From the cell containing the given text, extract its center point as [X, Y] coordinate. 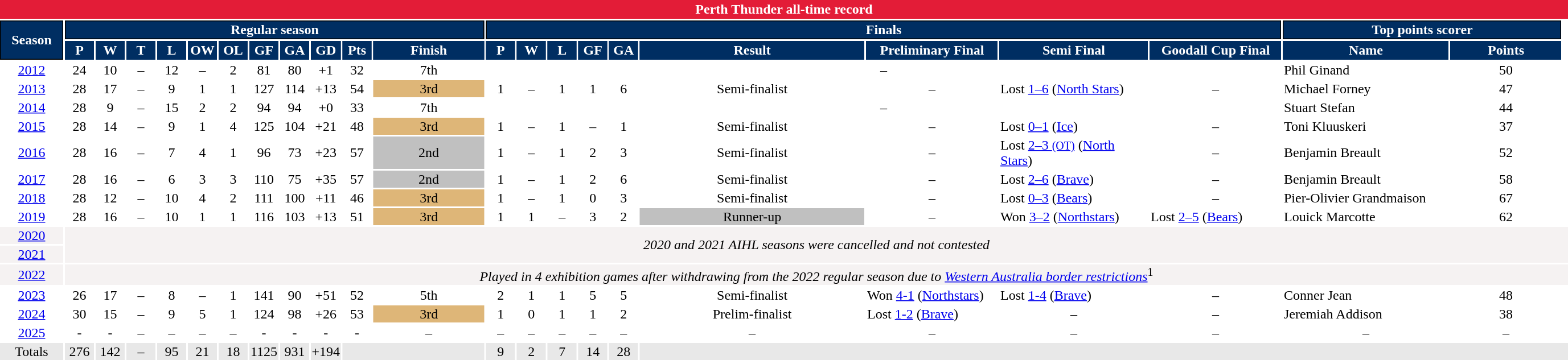
Lost 2–6 (Brave) [1074, 179]
73 [295, 152]
127 [264, 89]
8 [172, 295]
2024 [32, 314]
Won 3–2 (Northstars) [1074, 217]
+51 [326, 295]
53 [358, 314]
2017 [32, 179]
Finals [884, 30]
2019 [32, 217]
2016 [32, 152]
21 [203, 351]
18 [233, 351]
Runner-up [753, 217]
37 [1505, 126]
276 [80, 351]
2020 and 2021 AIHL seasons were cancelled and not contested [816, 245]
+194 [326, 351]
Toni Kluuskeri [1365, 126]
Regular season [274, 30]
46 [358, 198]
104 [295, 126]
2020 [32, 235]
Semi Final [1074, 50]
Louick Marcotte [1365, 217]
Phil Ginand [1365, 70]
GD [326, 50]
Michael Forney [1365, 89]
Prelim-finalist [753, 314]
+0 [326, 107]
+26 [326, 314]
Conner Jean [1365, 295]
38 [1505, 314]
33 [358, 107]
111 [264, 198]
+21 [326, 126]
+23 [326, 152]
90 [295, 295]
26 [80, 295]
62 [1505, 217]
Preliminary Final [931, 50]
T [141, 50]
75 [295, 179]
44 [1505, 107]
95 [172, 351]
103 [295, 217]
124 [264, 314]
2025 [32, 333]
2022 [32, 275]
2012 [32, 70]
80 [295, 70]
Finish [429, 50]
OW [203, 50]
Result [753, 50]
+1 [326, 70]
Lost 2–5 (Bears) [1215, 217]
Lost 1-4 (Brave) [1074, 295]
Top points scorer [1422, 30]
Pier-Olivier Grandmaison [1365, 198]
58 [1505, 179]
2014 [32, 107]
Totals [32, 351]
32 [358, 70]
116 [264, 217]
+11 [326, 198]
141 [264, 295]
142 [110, 351]
30 [80, 314]
OL [233, 50]
Goodall Cup Final [1215, 50]
2023 [32, 295]
Lost 0–1 (Ice) [1074, 126]
Perth Thunder all-time record [784, 9]
24 [80, 70]
5th [429, 295]
Season [32, 40]
Jeremiah Addison [1365, 314]
125 [264, 126]
Lost 2–3 (OT) (North Stars) [1074, 152]
114 [295, 89]
Stuart Stefan [1365, 107]
1125 [264, 351]
67 [1505, 198]
81 [264, 70]
+35 [326, 179]
Played in 4 exhibition games after withdrawing from the 2022 regular season due to Western Australia border restrictions1 [816, 275]
2013 [32, 89]
Lost 1–6 (North Stars) [1074, 89]
50 [1505, 70]
47 [1505, 89]
96 [264, 152]
51 [358, 217]
Name [1365, 50]
110 [264, 179]
2015 [32, 126]
2018 [32, 198]
Pts [358, 50]
100 [295, 198]
Won 4-1 (Northstars) [931, 295]
Points [1505, 50]
931 [295, 351]
Lost 0–3 (Bears) [1074, 198]
98 [295, 314]
54 [358, 89]
Lost 1-2 (Brave) [931, 314]
2021 [32, 254]
